Provide the (X, Y) coordinate of the cell's center where the given text is located.  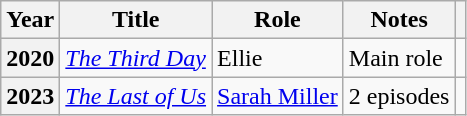
The Last of Us (136, 96)
2020 (30, 58)
Title (136, 20)
Ellie (278, 58)
The Third Day (136, 58)
Notes (399, 20)
Sarah Miller (278, 96)
Year (30, 20)
2023 (30, 96)
2 episodes (399, 96)
Role (278, 20)
Main role (399, 58)
